Return the [x, y] coordinate for the center point of the cell that contains the specified text.  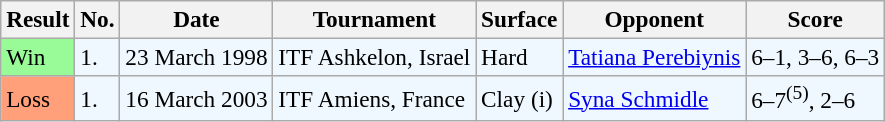
Opponent [654, 19]
Loss [38, 98]
ITF Ashkelon, Israel [374, 57]
16 March 2003 [196, 98]
Tournament [374, 19]
6–1, 3–6, 6–3 [816, 57]
No. [98, 19]
Tatiana Perebiynis [654, 57]
Hard [520, 57]
Score [816, 19]
ITF Amiens, France [374, 98]
6–7(5), 2–6 [816, 98]
23 March 1998 [196, 57]
Clay (i) [520, 98]
Surface [520, 19]
Win [38, 57]
Syna Schmidle [654, 98]
Result [38, 19]
Date [196, 19]
